Pinpoint the cell where the given text exists, returning its (x, y) midpoint coordinate. 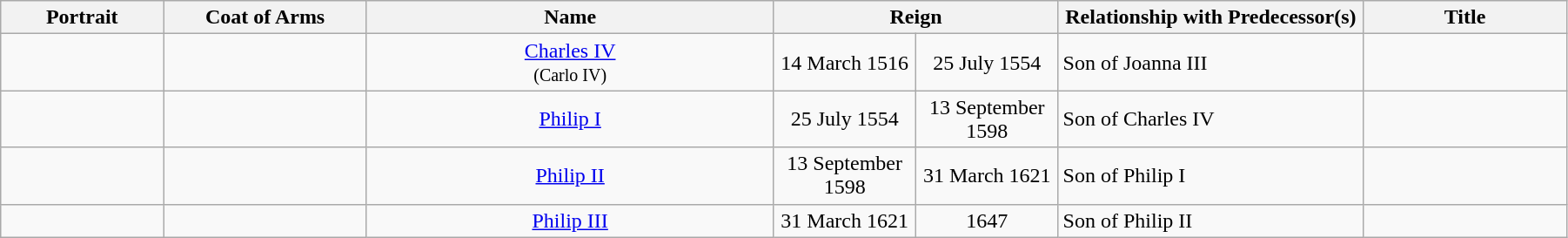
Title (1465, 17)
Philip I (569, 119)
14 March 1516 (845, 63)
Son of Charles IV (1211, 119)
Portrait (82, 17)
Relationship with Predecessor(s) (1211, 17)
Son of Philip I (1211, 176)
Philip III (569, 221)
Name (569, 17)
Philip II (569, 176)
Coat of Arms (265, 17)
Son of Joanna III (1211, 63)
Son of Philip II (1211, 221)
Reign (915, 17)
Charles IV (Carlo IV) (569, 63)
1647 (987, 221)
